Return (X, Y) of the center of cell containing provided text 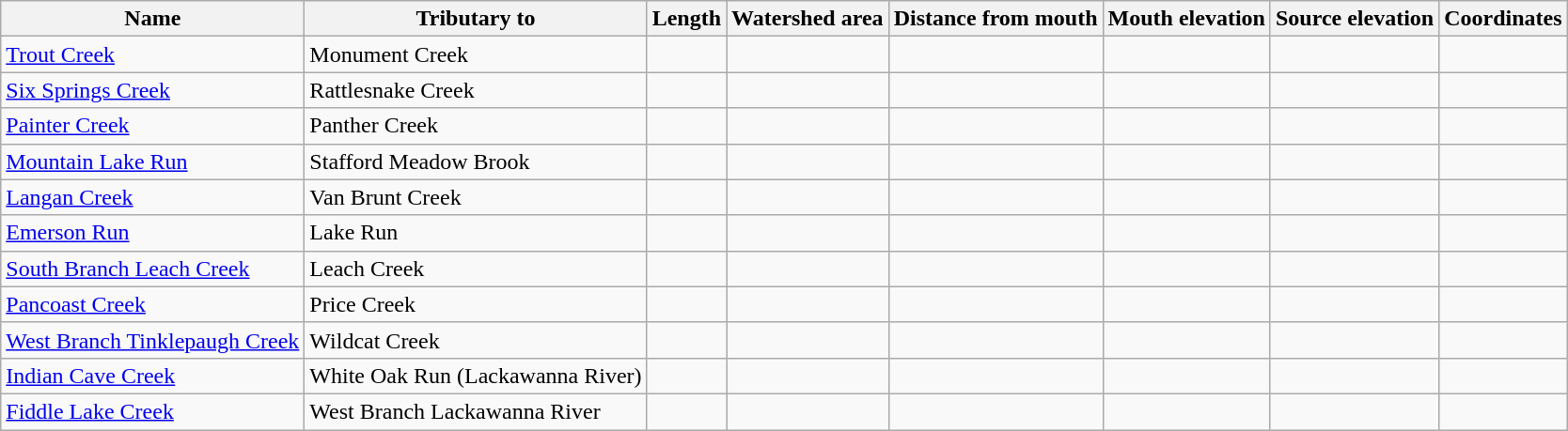
Watershed area (808, 19)
Source elevation (1354, 19)
Van Brunt Creek (476, 197)
White Oak Run (Lackawanna River) (476, 376)
Name (152, 19)
Langan Creek (152, 197)
Emerson Run (152, 233)
West Branch Lackawanna River (476, 411)
Price Creek (476, 304)
Leach Creek (476, 269)
Tributary to (476, 19)
Rattlesnake Creek (476, 90)
Trout Creek (152, 54)
Mountain Lake Run (152, 162)
Stafford Meadow Brook (476, 162)
West Branch Tinklepaugh Creek (152, 340)
Painter Creek (152, 126)
Six Springs Creek (152, 90)
Indian Cave Creek (152, 376)
Panther Creek (476, 126)
Length (686, 19)
Mouth elevation (1186, 19)
Distance from mouth (996, 19)
Coordinates (1503, 19)
Lake Run (476, 233)
Monument Creek (476, 54)
Wildcat Creek (476, 340)
South Branch Leach Creek (152, 269)
Fiddle Lake Creek (152, 411)
Pancoast Creek (152, 304)
